Extract the (x, y) coordinate from the center of the cell holding the provided text.  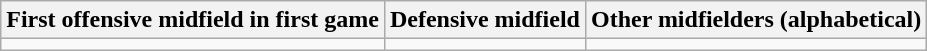
First offensive midfield in first game (193, 20)
Other midfielders (alphabetical) (756, 20)
Defensive midfield (484, 20)
